From the cell containing the given text, extract its center point as (x, y) coordinate. 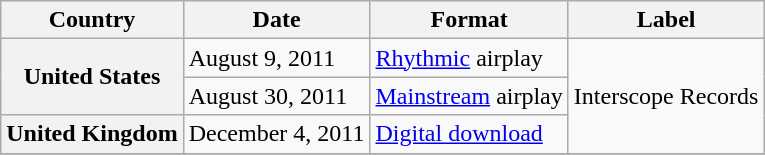
August 30, 2011 (276, 96)
Interscope Records (666, 96)
August 9, 2011 (276, 58)
United States (92, 77)
Mainstream airplay (469, 96)
Country (92, 20)
Rhythmic airplay (469, 58)
Label (666, 20)
December 4, 2011 (276, 134)
Format (469, 20)
Date (276, 20)
United Kingdom (92, 134)
Digital download (469, 134)
